Locate the cell with the specified text and output its [x, y] center coordinate. 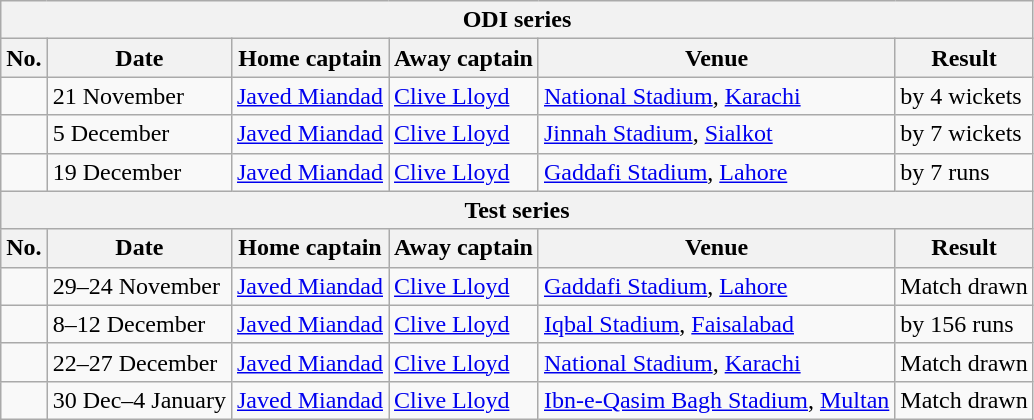
Test series [517, 210]
21 November [139, 96]
by 4 wickets [964, 96]
by 7 wickets [964, 134]
by 156 runs [964, 324]
22–27 December [139, 362]
Jinnah Stadium, Sialkot [716, 134]
30 Dec–4 January [139, 400]
Ibn-e-Qasim Bagh Stadium, Multan [716, 400]
by 7 runs [964, 172]
29–24 November [139, 286]
8–12 December [139, 324]
5 December [139, 134]
19 December [139, 172]
ODI series [517, 20]
Iqbal Stadium, Faisalabad [716, 324]
